Locate the cell with the specified text and output its [X, Y] center coordinate. 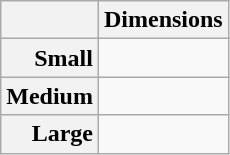
Small [50, 58]
Dimensions [163, 20]
Medium [50, 96]
Large [50, 134]
